Return the (x, y) coordinate for the center point of the cell that contains the specified text.  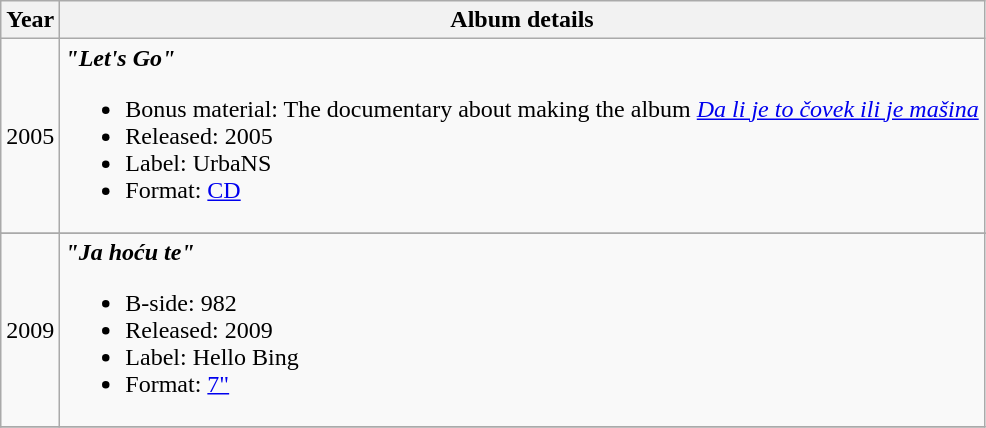
2005 (30, 136)
"Ja hoću te"B-side: 982Released: 2009Label: Hello BingFormat: 7" (522, 330)
Year (30, 20)
2009 (30, 330)
"Let's Go"Bonus material: The documentary about making the album Da li je to čovek ili je mašinaReleased: 2005Label: UrbaNSFormat: CD (522, 136)
Album details (522, 20)
